Search for the cell housing the specified text and yield its [X, Y] center coordinate. 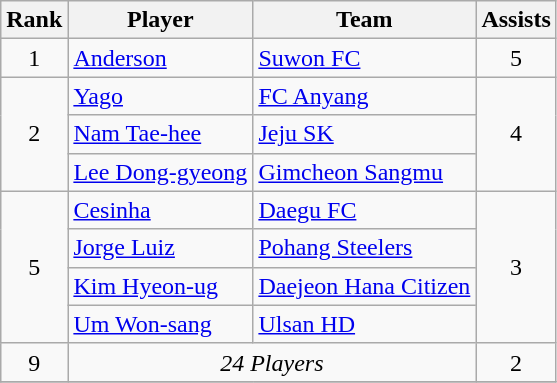
Ulsan HD [364, 324]
Daegu FC [364, 210]
3 [516, 267]
Gimcheon Sangmu [364, 172]
Suwon FC [364, 58]
Yago [160, 96]
Rank [34, 20]
Lee Dong-gyeong [160, 172]
4 [516, 134]
Daejeon Hana Citizen [364, 286]
Jeju SK [364, 134]
9 [34, 362]
Pohang Steelers [364, 248]
Team [364, 20]
Anderson [160, 58]
Um Won-sang [160, 324]
Player [160, 20]
24 Players [272, 362]
Kim Hyeon-ug [160, 286]
Cesinha [160, 210]
Nam Tae-hee [160, 134]
FC Anyang [364, 96]
Assists [516, 20]
Jorge Luiz [160, 248]
1 [34, 58]
